Pinpoint the cell where the given text exists, returning its [x, y] midpoint coordinate. 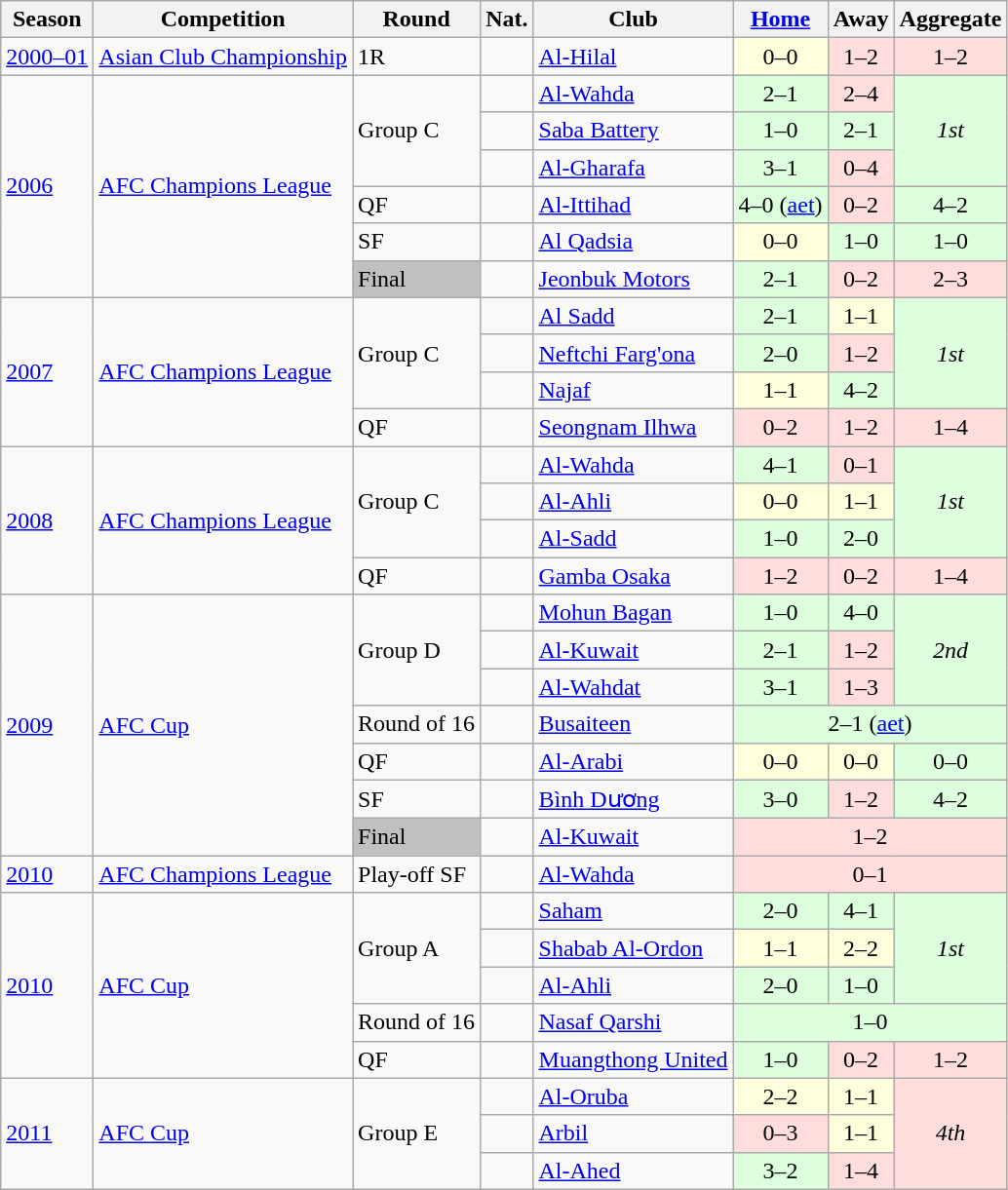
3–2 [780, 1171]
Bình Dương [634, 799]
2006 [47, 186]
1R [417, 57]
Al-Ahed [634, 1171]
Competition [223, 19]
0–3 [780, 1133]
Arbil [634, 1133]
2–4 [861, 94]
Round [417, 19]
Away [861, 19]
Al-Wahdat [634, 687]
Play-off SF [417, 874]
3–0 [780, 799]
2009 [47, 725]
Group A [417, 948]
Gamba Osaka [634, 576]
Busaiteen [634, 724]
Home [780, 19]
Saba Battery [634, 131]
Group D [417, 650]
2007 [47, 371]
Al Qadsia [634, 242]
Jeonbuk Motors [634, 279]
2000–01 [47, 57]
Al Sadd [634, 316]
Al-Gharafa [634, 168]
Season [47, 19]
2011 [47, 1133]
Al-Oruba [634, 1096]
Neftchi Farg'ona [634, 353]
Saham [634, 911]
2–1 (aet) [870, 724]
Seongnam Ilhwa [634, 427]
Al-Sadd [634, 539]
Asian Club Championship [223, 57]
Nat. [507, 19]
4–0 [861, 613]
Aggregate [950, 19]
1–3 [861, 687]
Najaf [634, 390]
2008 [47, 520]
Al-Ittihad [634, 205]
Nasaf Qarshi [634, 1022]
2nd [950, 650]
Group E [417, 1133]
Al-Arabi [634, 761]
0–4 [861, 168]
Shabab Al-Ordon [634, 948]
Club [634, 19]
Al-Hilal [634, 57]
4–0 (aet) [780, 205]
2–3 [950, 279]
4th [950, 1133]
Mohun Bagan [634, 613]
Muangthong United [634, 1059]
